Output the (X, Y) coordinate of the center of the cell containing the given text.  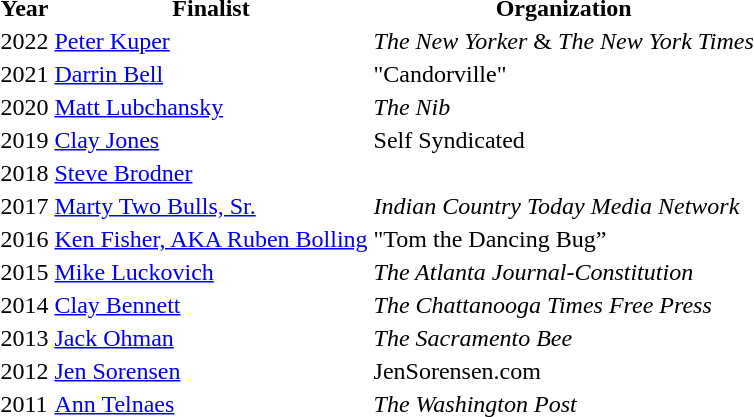
Steve Brodner (211, 173)
Darrin Bell (211, 74)
Jen Sorensen (211, 371)
Ken Fisher, AKA Ruben Bolling (211, 239)
Clay Jones (211, 140)
Peter Kuper (211, 41)
Jack Ohman (211, 338)
Clay Bennett (211, 305)
Mike Luckovich (211, 272)
Matt Lubchansky (211, 107)
Marty Two Bulls, Sr. (211, 206)
